Provide the [X, Y] coordinate of the cell's center where the given text is located.  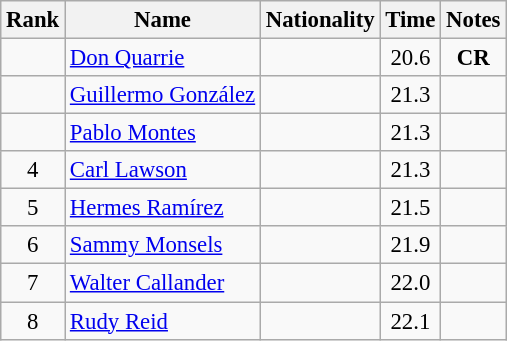
Sammy Monsels [163, 245]
Pablo Montes [163, 133]
6 [33, 245]
21.9 [410, 245]
CR [474, 58]
4 [33, 170]
22.0 [410, 283]
Carl Lawson [163, 170]
Hermes Ramírez [163, 208]
Name [163, 20]
Time [410, 20]
Guillermo González [163, 95]
8 [33, 321]
Don Quarrie [163, 58]
Walter Callander [163, 283]
7 [33, 283]
Nationality [320, 20]
22.1 [410, 321]
5 [33, 208]
Rudy Reid [163, 321]
Notes [474, 20]
20.6 [410, 58]
21.5 [410, 208]
Rank [33, 20]
